Capture the cell that displays the provided text and extract its [X, Y] central coordinate. 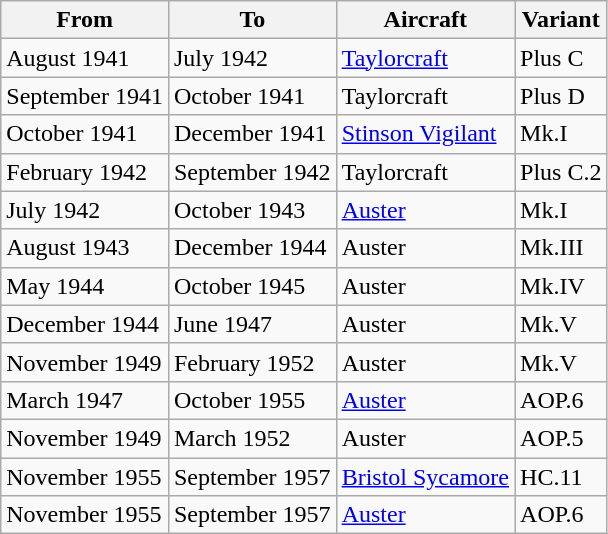
Variant [561, 20]
February 1952 [252, 362]
To [252, 20]
Stinson Vigilant [425, 134]
Plus C [561, 58]
HC.11 [561, 477]
October 1945 [252, 286]
Plus D [561, 96]
August 1941 [85, 58]
October 1955 [252, 400]
May 1944 [85, 286]
August 1943 [85, 248]
Mk.III [561, 248]
September 1942 [252, 172]
December 1941 [252, 134]
March 1952 [252, 438]
Plus C.2 [561, 172]
February 1942 [85, 172]
Aircraft [425, 20]
Bristol Sycamore [425, 477]
September 1941 [85, 96]
Mk.IV [561, 286]
October 1943 [252, 210]
June 1947 [252, 324]
March 1947 [85, 400]
From [85, 20]
AOP.5 [561, 438]
